Scan for the cell matching the given text and deliver its [X, Y] coordinate at center. 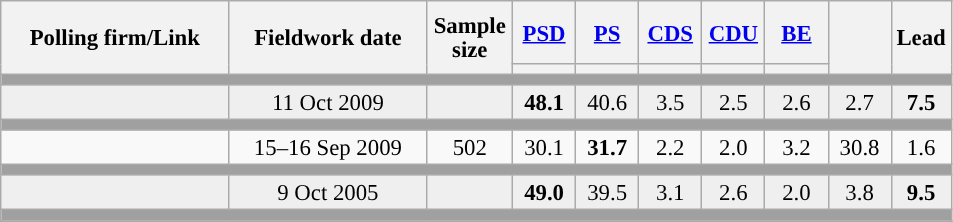
15–16 Sep 2009 [328, 148]
502 [470, 148]
31.7 [608, 148]
Lead [921, 38]
9.5 [921, 194]
Fieldwork date [328, 38]
PS [608, 32]
Sample size [470, 38]
3.8 [860, 194]
BE [796, 32]
Polling firm/Link [115, 38]
1.6 [921, 148]
2.2 [670, 148]
2.5 [734, 102]
11 Oct 2009 [328, 102]
2.7 [860, 102]
PSD [544, 32]
3.5 [670, 102]
39.5 [608, 194]
40.6 [608, 102]
30.8 [860, 148]
48.1 [544, 102]
7.5 [921, 102]
CDU [734, 32]
30.1 [544, 148]
49.0 [544, 194]
3.2 [796, 148]
3.1 [670, 194]
CDS [670, 32]
9 Oct 2005 [328, 194]
